Find where the given text appears and provide that cell's center as [X, Y] coordinate. 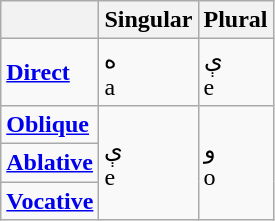
Ablative [50, 162]
Singular [148, 20]
وo [236, 162]
Vocative [50, 201]
Oblique [50, 124]
Direct [50, 72]
هa [148, 72]
Plural [236, 20]
